Identify which cell holds the provided text, then report its (X, Y) central coordinate. 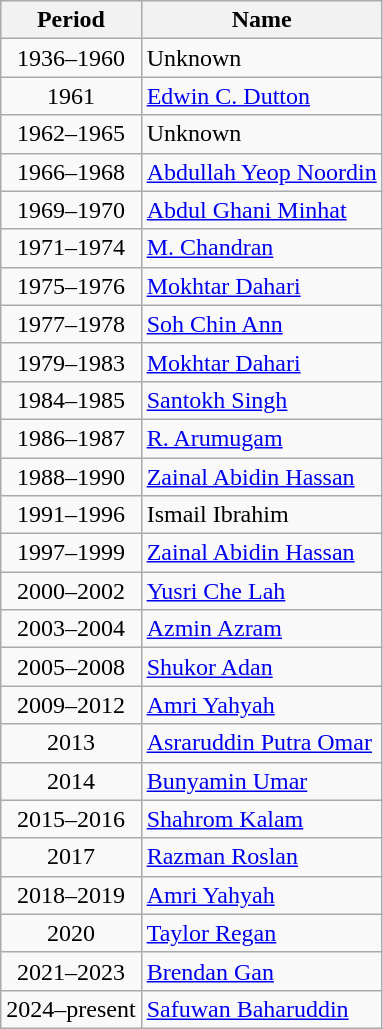
2014 (71, 781)
R. Arumugam (262, 438)
1977–1978 (71, 324)
2017 (71, 857)
2020 (71, 933)
1988–1990 (71, 477)
1979–1983 (71, 362)
Shahrom Kalam (262, 819)
2009–2012 (71, 705)
1936–1960 (71, 58)
1969–1970 (71, 210)
1962–1965 (71, 134)
Santokh Singh (262, 400)
Safuwan Baharuddin (262, 1009)
1975–1976 (71, 286)
M. Chandran (262, 248)
Asraruddin Putra Omar (262, 743)
2000–2002 (71, 591)
2005–2008 (71, 667)
1991–1996 (71, 515)
2024–present (71, 1009)
1997–1999 (71, 553)
Abdullah Yeop Noordin (262, 172)
1966–1968 (71, 172)
2003–2004 (71, 629)
Shukor Adan (262, 667)
Edwin C. Dutton (262, 96)
Name (262, 20)
Soh Chin Ann (262, 324)
1971–1974 (71, 248)
2021–2023 (71, 971)
Abdul Ghani Minhat (262, 210)
2013 (71, 743)
2015–2016 (71, 819)
Taylor Regan (262, 933)
Yusri Che Lah (262, 591)
Period (71, 20)
Razman Roslan (262, 857)
1961 (71, 96)
1984–1985 (71, 400)
2018–2019 (71, 895)
Azmin Azram (262, 629)
1986–1987 (71, 438)
Ismail Ibrahim (262, 515)
Brendan Gan (262, 971)
Bunyamin Umar (262, 781)
